Identify which cell holds the provided text, then report its [X, Y] central coordinate. 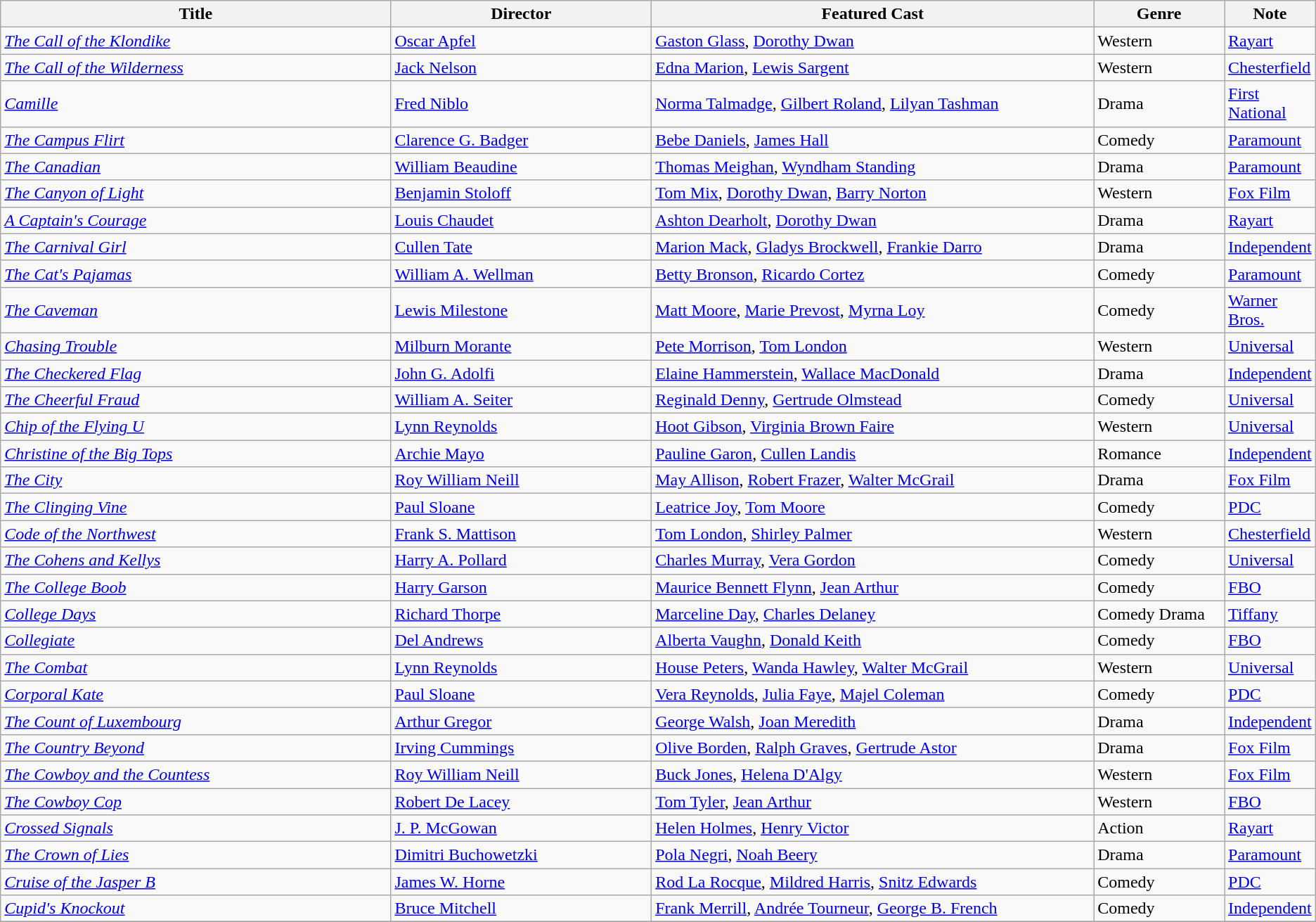
Hoot Gibson, Virginia Brown Faire [873, 427]
The Canyon of Light [195, 193]
Chip of the Flying U [195, 427]
Gaston Glass, Dorothy Dwan [873, 41]
Pauline Garon, Cullen Landis [873, 454]
Romance [1159, 454]
Norma Talmadge, Gilbert Roland, Lilyan Tashman [873, 104]
A Captain's Courage [195, 220]
Thomas Meighan, Wyndham Standing [873, 167]
Maurice Bennett Flynn, Jean Arthur [873, 587]
The Cowboy Cop [195, 801]
House Peters, Wanda Hawley, Walter McGrail [873, 667]
Cupid's Knockout [195, 909]
The City [195, 480]
Fred Niblo [522, 104]
J. P. McGowan [522, 828]
Cruise of the Jasper B [195, 882]
Archie Mayo [522, 454]
Marion Mack, Gladys Brockwell, Frankie Darro [873, 247]
The Caveman [195, 309]
Irving Cummings [522, 748]
Dimitri Buchowetzki [522, 855]
Harry Garson [522, 587]
May Allison, Robert Frazer, Walter McGrail [873, 480]
Pete Morrison, Tom London [873, 346]
Featured Cast [873, 14]
Tom Tyler, Jean Arthur [873, 801]
Tom London, Shirley Palmer [873, 534]
Olive Borden, Ralph Graves, Gertrude Astor [873, 748]
College Days [195, 614]
The Cowboy and the Countess [195, 774]
Harry A. Pollard [522, 561]
Crossed Signals [195, 828]
Benjamin Stoloff [522, 193]
The Country Beyond [195, 748]
Rod La Rocque, Mildred Harris, Snitz Edwards [873, 882]
William Beaudine [522, 167]
Ashton Dearholt, Dorothy Dwan [873, 220]
Frank S. Mattison [522, 534]
Bruce Mitchell [522, 909]
Clarence G. Badger [522, 140]
The Call of the Klondike [195, 41]
Vera Reynolds, Julia Faye, Majel Coleman [873, 694]
Matt Moore, Marie Prevost, Myrna Loy [873, 309]
The Clinging Vine [195, 507]
William A. Seiter [522, 400]
Chasing Trouble [195, 346]
Robert De Lacey [522, 801]
Richard Thorpe [522, 614]
Comedy Drama [1159, 614]
Del Andrews [522, 641]
The Combat [195, 667]
Arthur Gregor [522, 721]
Reginald Denny, Gertrude Olmstead [873, 400]
Milburn Morante [522, 346]
Tiffany [1270, 614]
Collegiate [195, 641]
Jack Nelson [522, 68]
Alberta Vaughn, Donald Keith [873, 641]
Tom Mix, Dorothy Dwan, Barry Norton [873, 193]
Buck Jones, Helena D'Algy [873, 774]
Camille [195, 104]
First National [1270, 104]
Code of the Northwest [195, 534]
Corporal Kate [195, 694]
George Walsh, Joan Meredith [873, 721]
Action [1159, 828]
The Cat's Pajamas [195, 274]
The Call of the Wilderness [195, 68]
James W. Horne [522, 882]
Bebe Daniels, James Hall [873, 140]
Betty Bronson, Ricardo Cortez [873, 274]
Warner Bros. [1270, 309]
The Carnival Girl [195, 247]
Oscar Apfel [522, 41]
The Crown of Lies [195, 855]
Genre [1159, 14]
Lewis Milestone [522, 309]
Cullen Tate [522, 247]
The Canadian [195, 167]
The Count of Luxembourg [195, 721]
The Campus Flirt [195, 140]
Christine of the Big Tops [195, 454]
Leatrice Joy, Tom Moore [873, 507]
Marceline Day, Charles Delaney [873, 614]
The College Boob [195, 587]
Note [1270, 14]
Frank Merrill, Andrée Tourneur, George B. French [873, 909]
William A. Wellman [522, 274]
Pola Negri, Noah Beery [873, 855]
Director [522, 14]
Helen Holmes, Henry Victor [873, 828]
Louis Chaudet [522, 220]
Title [195, 14]
John G. Adolfi [522, 373]
Charles Murray, Vera Gordon [873, 561]
Edna Marion, Lewis Sargent [873, 68]
Elaine Hammerstein, Wallace MacDonald [873, 373]
The Cohens and Kellys [195, 561]
The Checkered Flag [195, 373]
The Cheerful Fraud [195, 400]
